Output the (x, y) coordinate of the center of the cell containing the given text.  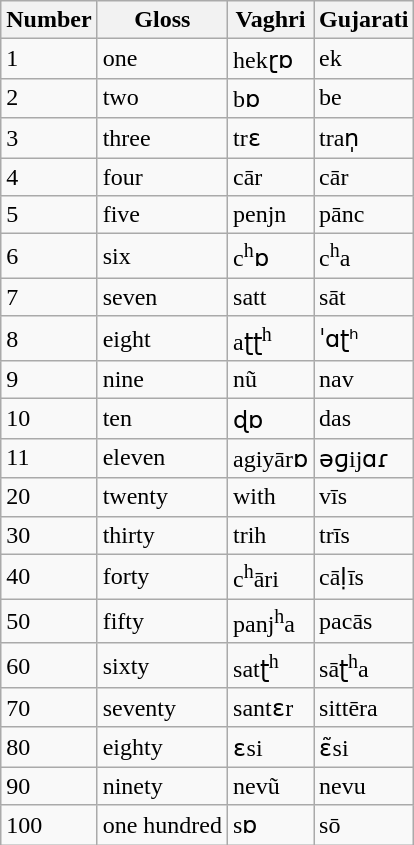
four (162, 177)
panjha (271, 622)
30 (49, 535)
trih (271, 535)
bɒ (271, 98)
one hundred (162, 825)
hekɽɒ (271, 59)
50 (49, 622)
santɛr (271, 708)
sō (364, 825)
ɖɒ (271, 419)
ɛ̃si (364, 747)
sāʈha (364, 666)
satt (271, 297)
40 (49, 576)
Number (49, 20)
chāri (271, 576)
penjn (271, 215)
fifty (162, 622)
satʈh (271, 666)
sittēra (364, 708)
20 (49, 497)
ten (162, 419)
ninety (162, 786)
90 (49, 786)
cāḷīs (364, 576)
eight (162, 338)
six (162, 256)
pacās (364, 622)
nevũ (271, 786)
two (162, 98)
70 (49, 708)
80 (49, 747)
eleven (162, 458)
10 (49, 419)
tran̩ (364, 138)
2 (49, 98)
8 (49, 338)
forty (162, 576)
Gujarati (364, 20)
cha (364, 256)
3 (49, 138)
trɛ (271, 138)
ɛsi (271, 747)
nav (364, 380)
9 (49, 380)
6 (49, 256)
1 (49, 59)
7 (49, 297)
vīs (364, 497)
seventy (162, 708)
sāt (364, 297)
one (162, 59)
4 (49, 177)
sɒ (271, 825)
agiyārɒ (271, 458)
nevu (364, 786)
Vaghri (271, 20)
sixty (162, 666)
five (162, 215)
with (271, 497)
aʈʈh (271, 338)
trīs (364, 535)
100 (49, 825)
thirty (162, 535)
twenty (162, 497)
ˈɑʈʰ (364, 338)
nine (162, 380)
das (364, 419)
Gloss (162, 20)
pānc (364, 215)
60 (49, 666)
11 (49, 458)
be (364, 98)
5 (49, 215)
seven (162, 297)
ek (364, 59)
eighty (162, 747)
əɡijɑɾ (364, 458)
chɒ (271, 256)
nũ (271, 380)
three (162, 138)
